Output the (x, y) coordinate of the center of the cell containing the given text.  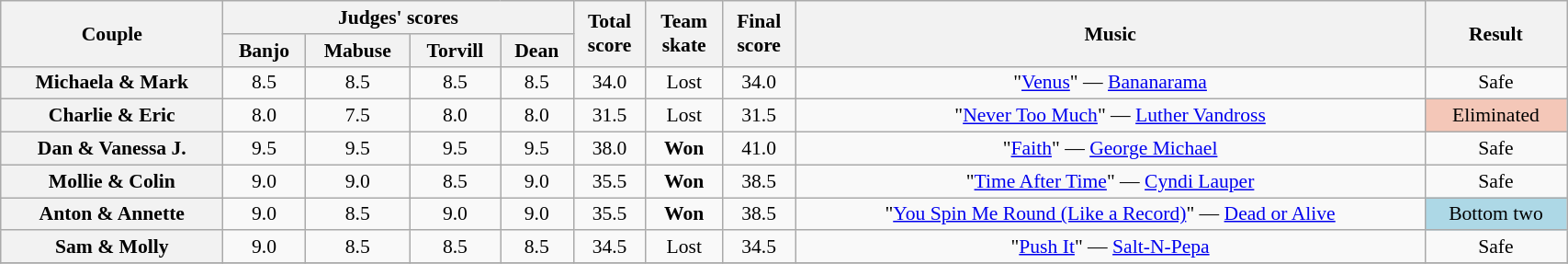
"Faith" — George Michael (1110, 149)
Result (1495, 33)
Eliminated (1495, 116)
38.0 (610, 149)
"Venus" — Bananarama (1110, 83)
"Push It" — Salt-N-Pepa (1110, 247)
7.5 (357, 116)
Music (1110, 33)
Totalscore (610, 33)
Charlie & Eric (112, 116)
"Time After Time" — Cyndi Lauper (1110, 181)
Sam & Molly (112, 247)
Michaela & Mark (112, 83)
Teamskate (683, 33)
Dan & Vanessa J. (112, 149)
Mabuse (357, 51)
Mollie & Colin (112, 181)
41.0 (759, 149)
Anton & Annette (112, 214)
"You Spin Me Round (Like a Record)" — Dead or Alive (1110, 214)
Dean (536, 51)
Couple (112, 33)
"Never Too Much" — Luther Vandross (1110, 116)
Banjo (265, 51)
Finalscore (759, 33)
Judges' scores (399, 17)
Torvill (455, 51)
Bottom two (1495, 214)
